Return (X, Y) of the center of cell containing provided text 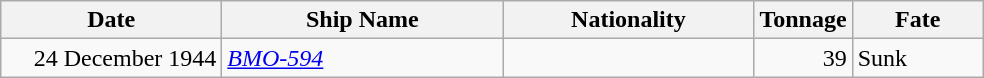
Nationality (628, 20)
BMO-594 (362, 58)
Fate (918, 20)
Tonnage (803, 20)
Date (112, 20)
39 (803, 58)
24 December 1944 (112, 58)
Ship Name (362, 20)
Sunk (918, 58)
